Return the [x, y] coordinate for the center point of the cell that contains the specified text.  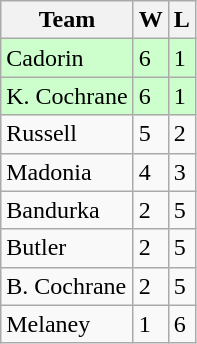
L [182, 20]
Butler [67, 248]
W [150, 20]
B. Cochrane [67, 286]
Madonia [67, 172]
Cadorin [67, 58]
Melaney [67, 324]
3 [182, 172]
Bandurka [67, 210]
4 [150, 172]
K. Cochrane [67, 96]
Russell [67, 134]
Team [67, 20]
